Extract the (x, y) coordinate from the center of the cell holding the provided text.  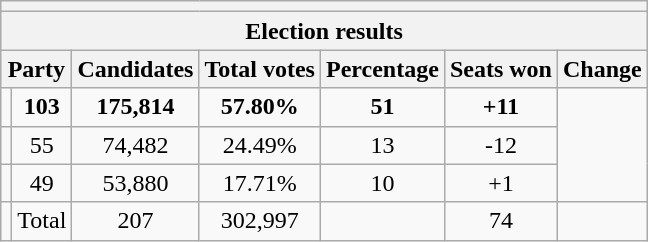
+11 (500, 107)
Party (36, 69)
51 (382, 107)
17.71% (260, 183)
13 (382, 145)
+1 (500, 183)
53,880 (136, 183)
Seats won (500, 69)
Percentage (382, 69)
Candidates (136, 69)
57.80% (260, 107)
74,482 (136, 145)
10 (382, 183)
Total votes (260, 69)
Election results (324, 31)
55 (42, 145)
207 (136, 221)
Change (602, 69)
24.49% (260, 145)
103 (42, 107)
Total (42, 221)
302,997 (260, 221)
-12 (500, 145)
74 (500, 221)
175,814 (136, 107)
49 (42, 183)
